Return the (X, Y) coordinate for the center point of the cell that contains the specified text.  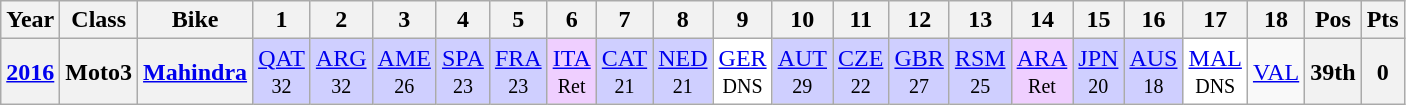
Year (30, 20)
Moto3 (99, 72)
AUS18 (1154, 72)
12 (919, 20)
Pts (1382, 20)
CAT21 (624, 72)
11 (861, 20)
Bike (196, 20)
16 (1154, 20)
AUT29 (802, 72)
2016 (30, 72)
MALDNS (1215, 72)
15 (1098, 20)
Mahindra (196, 72)
NED21 (683, 72)
4 (462, 20)
SPA23 (462, 72)
FRA23 (518, 72)
0 (1382, 72)
VAL (1276, 72)
13 (980, 20)
9 (742, 20)
10 (802, 20)
Class (99, 20)
ARG32 (341, 72)
Pos (1333, 20)
14 (1042, 20)
18 (1276, 20)
5 (518, 20)
JPN20 (1098, 72)
39th (1333, 72)
ITARet (572, 72)
8 (683, 20)
7 (624, 20)
QAT32 (282, 72)
AME26 (404, 72)
CZE22 (861, 72)
ARARet (1042, 72)
1 (282, 20)
3 (404, 20)
RSM25 (980, 72)
GBR27 (919, 72)
6 (572, 20)
2 (341, 20)
17 (1215, 20)
GERDNS (742, 72)
